From the cell containing the given text, extract its center point as (X, Y) coordinate. 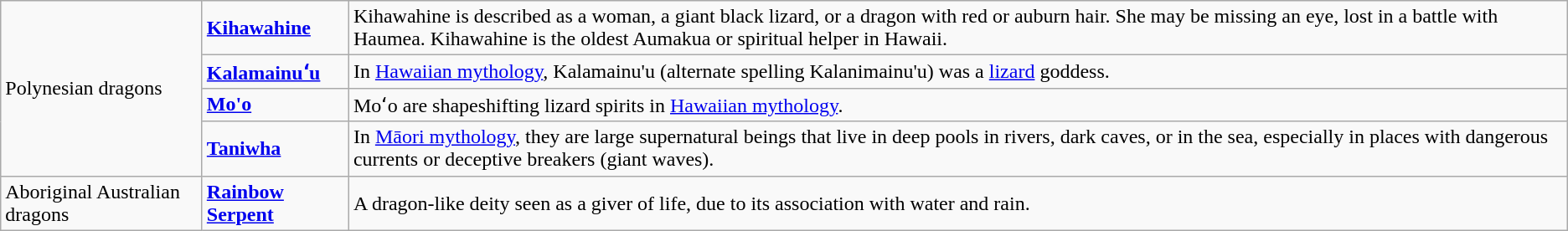
Rainbow Serpent (275, 203)
A dragon-like deity seen as a giver of life, due to its association with water and rain. (958, 203)
In Hawaiian mythology, Kalamainu'u (alternate spelling Kalanimainu'u) was a lizard goddess. (958, 72)
Aboriginal Australian dragons (102, 203)
Mo'o (275, 105)
Moʻo are shapeshifting lizard spirits in Hawaiian mythology. (958, 105)
Kalamainuʻu (275, 72)
Kihawahine (275, 28)
Polynesian dragons (102, 89)
Taniwha (275, 149)
